Return the [X, Y] coordinate for the center point of the cell that contains the specified text.  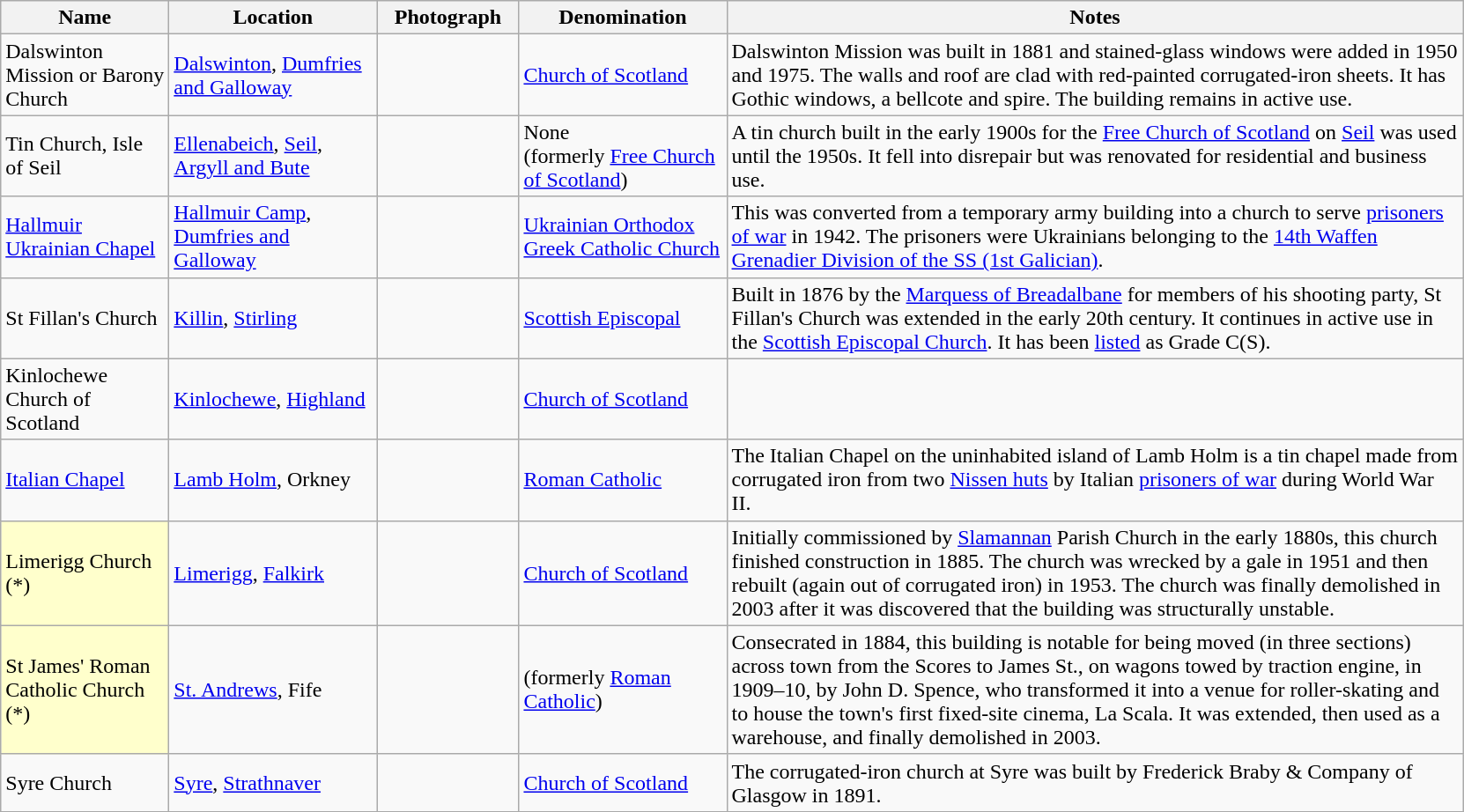
Lamb Holm, Orkney [273, 480]
Dalswinton Mission or Barony Church [85, 75]
Scottish Episcopal [623, 318]
Photograph [447, 18]
Dalswinton, Dumfries and Galloway [273, 75]
Limerigg Church (*) [85, 572]
Italian Chapel [85, 480]
Denomination [623, 18]
(formerly Roman Catholic) [623, 690]
Ukrainian Orthodox Greek Catholic Church [623, 237]
Kinlochewe Church of Scotland [85, 399]
None(formerly Free Church of Scotland) [623, 156]
Location [273, 18]
Syre Church [85, 782]
Tin Church, Isle of Seil [85, 156]
Hallmuir Camp, Dumfries and Galloway [273, 237]
Ellenabeich, Seil, Argyll and Bute [273, 156]
Limerigg, Falkirk [273, 572]
Hallmuir Ukrainian Chapel [85, 237]
Killin, Stirling [273, 318]
Syre, Strathnaver [273, 782]
The corrugated-iron church at Syre was built by Frederick Braby & Company of Glasgow in 1891. [1095, 782]
Kinlochewe, Highland [273, 399]
Roman Catholic [623, 480]
St James' Roman Catholic Church (*) [85, 690]
Name [85, 18]
St. Andrews, Fife [273, 690]
Notes [1095, 18]
St Fillan's Church [85, 318]
